Output the (X, Y) coordinate of the center of the cell containing the given text.  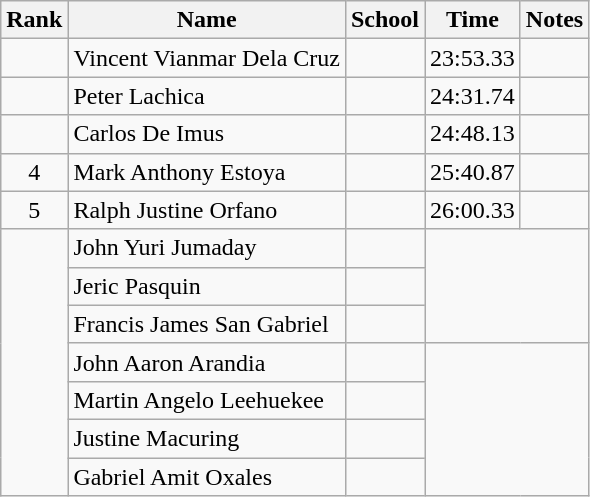
Ralph Justine Orfano (207, 210)
5 (34, 210)
Gabriel Amit Oxales (207, 477)
Martin Angelo Leehuekee (207, 400)
25:40.87 (473, 172)
John Yuri Jumaday (207, 248)
John Aaron Arandia (207, 362)
26:00.33 (473, 210)
4 (34, 172)
Name (207, 20)
Justine Macuring (207, 438)
Peter Lachica (207, 96)
Carlos De Imus (207, 134)
School (384, 20)
23:53.33 (473, 58)
Time (473, 20)
Rank (34, 20)
Mark Anthony Estoya (207, 172)
Vincent Vianmar Dela Cruz (207, 58)
Jeric Pasquin (207, 286)
Francis James San Gabriel (207, 324)
24:48.13 (473, 134)
24:31.74 (473, 96)
Notes (554, 20)
